Return the (X, Y) coordinate for the center point of the cell that contains the specified text.  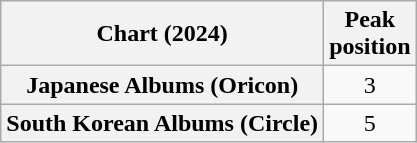
3 (370, 85)
Peakposition (370, 34)
Japanese Albums (Oricon) (162, 85)
5 (370, 123)
Chart (2024) (162, 34)
South Korean Albums (Circle) (162, 123)
